Provide the [X, Y] coordinate of the cell's center where the given text is located.  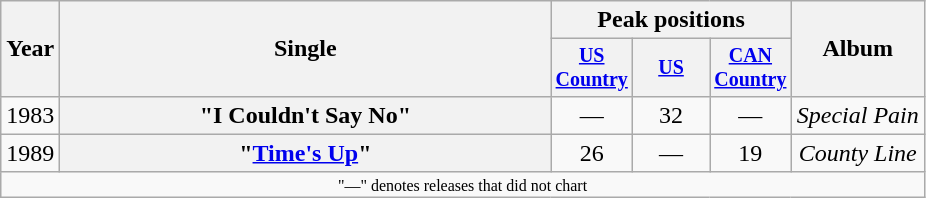
"—" denotes releases that did not chart [462, 184]
CAN Country [751, 68]
32 [672, 115]
US [672, 68]
26 [592, 153]
"Time's Up" [306, 153]
19 [751, 153]
Single [306, 49]
County Line [858, 153]
Special Pain [858, 115]
US Country [592, 68]
"I Couldn't Say No" [306, 115]
1983 [30, 115]
Peak positions [671, 20]
1989 [30, 153]
Album [858, 49]
Year [30, 49]
